Return the [X, Y] coordinate for the center point of the cell that contains the specified text.  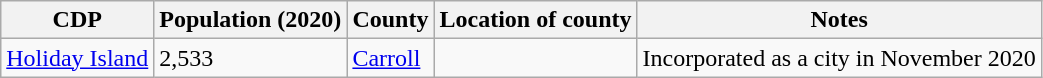
Carroll [390, 58]
CDP [78, 20]
Incorporated as a city in November 2020 [839, 58]
County [390, 20]
Holiday Island [78, 58]
Notes [839, 20]
Location of county [536, 20]
2,533 [250, 58]
Population (2020) [250, 20]
